Identify which cell holds the provided text, then report its (X, Y) central coordinate. 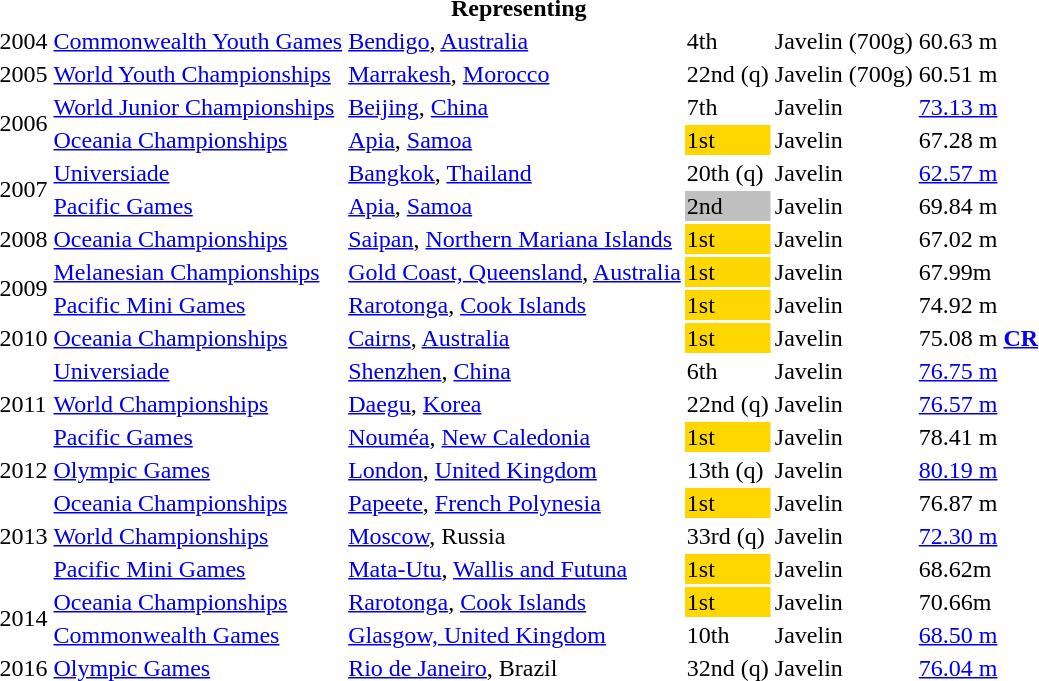
Beijing, China (515, 107)
Shenzhen, China (515, 371)
Cairns, Australia (515, 338)
20th (q) (728, 173)
73.13 m (978, 107)
6th (728, 371)
Nouméa, New Caledonia (515, 437)
Mata-Utu, Wallis and Futuna (515, 569)
Saipan, Northern Mariana Islands (515, 239)
67.02 m (978, 239)
Papeete, French Polynesia (515, 503)
76.57 m (978, 404)
Marrakesh, Morocco (515, 74)
4th (728, 41)
10th (728, 635)
Gold Coast, Queensland, Australia (515, 272)
70.66m (978, 602)
72.30 m (978, 536)
60.51 m (978, 74)
13th (q) (728, 470)
Bendigo, Australia (515, 41)
Daegu, Korea (515, 404)
74.92 m (978, 305)
Commonwealth Youth Games (198, 41)
Glasgow, United Kingdom (515, 635)
67.28 m (978, 140)
Bangkok, Thailand (515, 173)
Moscow, Russia (515, 536)
67.99m (978, 272)
Commonwealth Games (198, 635)
7th (728, 107)
World Junior Championships (198, 107)
80.19 m (978, 470)
Olympic Games (198, 470)
76.87 m (978, 503)
60.63 m (978, 41)
76.75 m (978, 371)
Melanesian Championships (198, 272)
London, United Kingdom (515, 470)
68.50 m (978, 635)
78.41 m (978, 437)
75.08 m CR (978, 338)
33rd (q) (728, 536)
2nd (728, 206)
68.62m (978, 569)
World Youth Championships (198, 74)
62.57 m (978, 173)
69.84 m (978, 206)
